Return [x, y] of the center of cell containing provided text 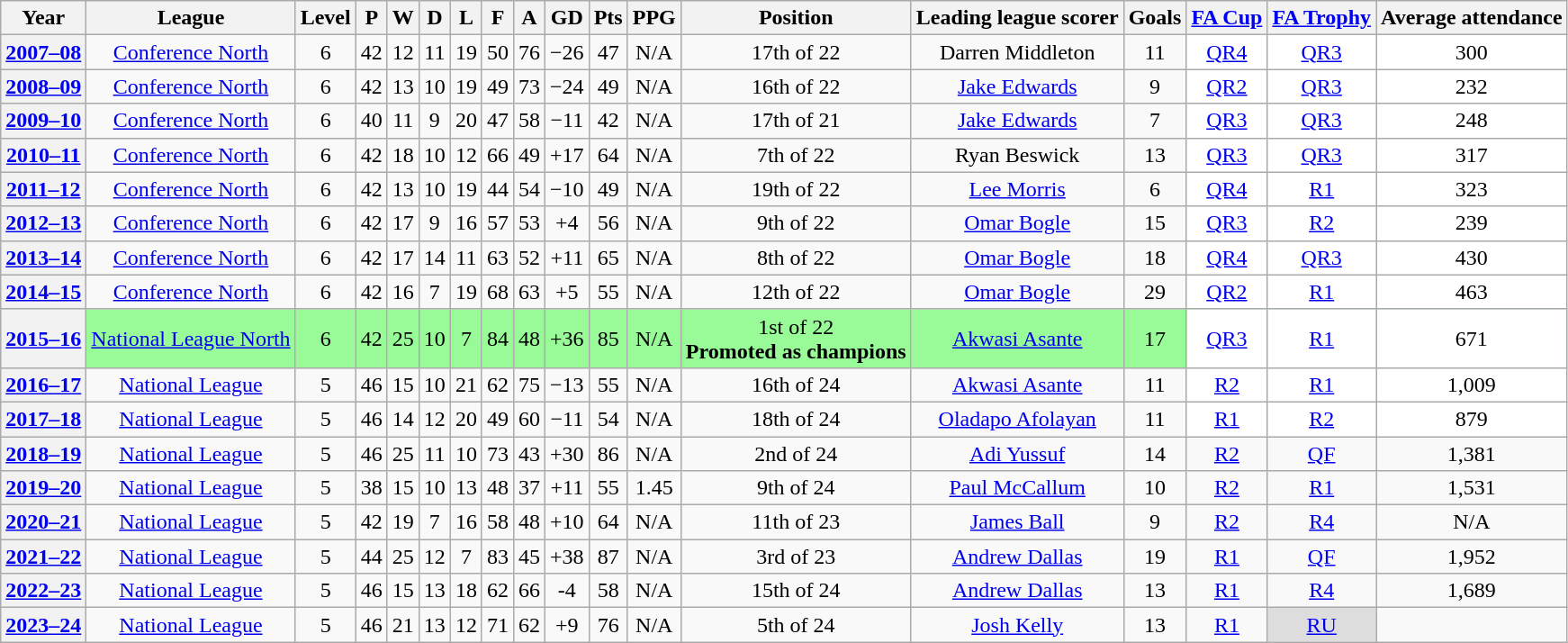
53 [529, 223]
16th of 22 [796, 86]
239 [1473, 223]
1,531 [1473, 488]
+36 [567, 339]
16th of 24 [796, 385]
Average attendance [1473, 18]
2013–14 [43, 258]
−10 [567, 189]
2019–20 [43, 488]
300 [1473, 52]
2018–19 [43, 453]
12th of 22 [796, 292]
2nd of 24 [796, 453]
+10 [567, 522]
Adi Yussuf [1017, 453]
17th of 22 [796, 52]
86 [608, 453]
3rd of 23 [796, 557]
Lee Morris [1017, 189]
Ryan Beswick [1017, 155]
Darren Middleton [1017, 52]
57 [497, 223]
1,952 [1473, 557]
−26 [567, 52]
Position [796, 18]
1,689 [1473, 591]
2017–18 [43, 419]
2009–10 [43, 121]
65 [608, 258]
Leading league scorer [1017, 18]
1,381 [1473, 453]
F [497, 18]
1st of 22Promoted as champions [796, 339]
232 [1473, 86]
2012–13 [43, 223]
2020–21 [43, 522]
-4 [567, 591]
James Ball [1017, 522]
A [529, 18]
FA Cup [1227, 18]
5th of 24 [796, 625]
2023–24 [43, 625]
18th of 24 [796, 419]
FA Trophy [1321, 18]
GD [567, 18]
671 [1473, 339]
2010–11 [43, 155]
2022–23 [43, 591]
84 [497, 339]
71 [497, 625]
52 [529, 258]
+5 [567, 292]
2008–09 [43, 86]
2016–17 [43, 385]
PPG [653, 18]
L [466, 18]
2014–15 [43, 292]
248 [1473, 121]
P [371, 18]
8th of 22 [796, 258]
9th of 24 [796, 488]
37 [529, 488]
−13 [567, 385]
19th of 22 [796, 189]
56 [608, 223]
43 [529, 453]
45 [529, 557]
9th of 22 [796, 223]
1.45 [653, 488]
+17 [567, 155]
National League North [191, 339]
Josh Kelly [1017, 625]
+30 [567, 453]
323 [1473, 189]
−24 [567, 86]
38 [371, 488]
2011–12 [43, 189]
11th of 23 [796, 522]
317 [1473, 155]
Goals [1155, 18]
430 [1473, 258]
15th of 24 [796, 591]
463 [1473, 292]
60 [529, 419]
Year [43, 18]
Level [326, 18]
RU [1321, 625]
League [191, 18]
2015–16 [43, 339]
83 [497, 557]
+9 [567, 625]
75 [529, 385]
87 [608, 557]
17th of 21 [796, 121]
Pts [608, 18]
68 [497, 292]
2007–08 [43, 52]
Paul McCallum [1017, 488]
2021–22 [43, 557]
85 [608, 339]
40 [371, 121]
Oladapo Afolayan [1017, 419]
1,009 [1473, 385]
29 [1155, 292]
879 [1473, 419]
7th of 22 [796, 155]
+4 [567, 223]
+38 [567, 557]
D [434, 18]
W [403, 18]
50 [497, 52]
